Find where the given text appears and provide that cell's center as [X, Y] coordinate. 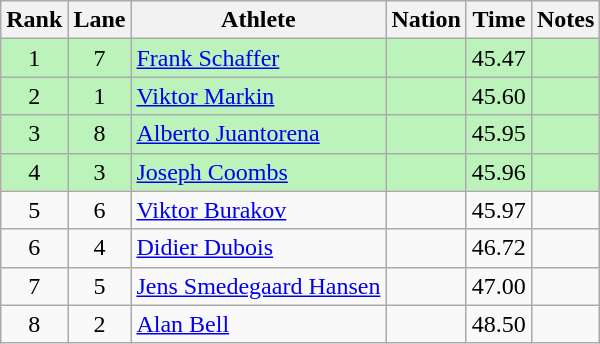
45.95 [498, 134]
Frank Schaffer [258, 58]
Lane [100, 20]
Notes [565, 20]
Time [498, 20]
47.00 [498, 286]
Viktor Burakov [258, 210]
Alan Bell [258, 324]
46.72 [498, 248]
45.60 [498, 96]
Alberto Juantorena [258, 134]
45.47 [498, 58]
Didier Dubois [258, 248]
48.50 [498, 324]
45.96 [498, 172]
45.97 [498, 210]
Viktor Markin [258, 96]
Joseph Coombs [258, 172]
Athlete [258, 20]
Jens Smedegaard Hansen [258, 286]
Rank [34, 20]
Nation [426, 20]
